Return (X, Y) of the center of cell containing provided text 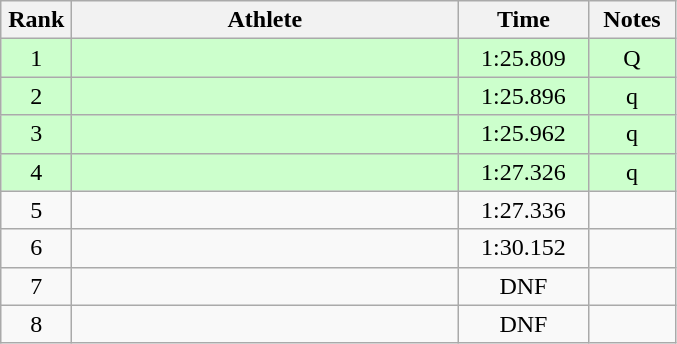
1:25.962 (524, 134)
Athlete (265, 20)
5 (36, 210)
3 (36, 134)
1:25.809 (524, 58)
Rank (36, 20)
Q (632, 58)
1:27.336 (524, 210)
4 (36, 172)
1:30.152 (524, 248)
2 (36, 96)
8 (36, 324)
7 (36, 286)
6 (36, 248)
1:25.896 (524, 96)
1 (36, 58)
Notes (632, 20)
Time (524, 20)
1:27.326 (524, 172)
